Return the [x, y] coordinate for the center point of the cell that contains the specified text.  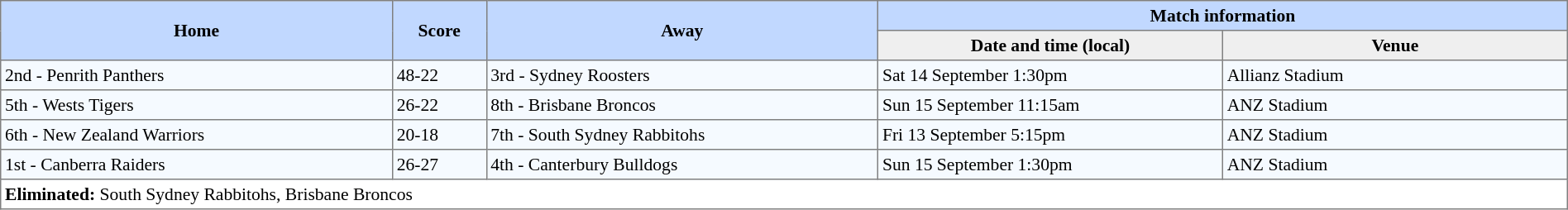
26-22 [439, 105]
Away [682, 31]
Score [439, 31]
Venue [1394, 45]
7th - South Sydney Rabbitohs [682, 135]
Fri 13 September 5:15pm [1050, 135]
Date and time (local) [1050, 45]
Eliminated: South Sydney Rabbitohs, Brisbane Broncos [784, 194]
Home [197, 31]
5th - Wests Tigers [197, 105]
48-22 [439, 75]
1st - Canberra Raiders [197, 165]
4th - Canterbury Bulldogs [682, 165]
Sun 15 September 11:15am [1050, 105]
Allianz Stadium [1394, 75]
Match information [1223, 16]
3rd - Sydney Roosters [682, 75]
26-27 [439, 165]
2nd - Penrith Panthers [197, 75]
8th - Brisbane Broncos [682, 105]
Sat 14 September 1:30pm [1050, 75]
20-18 [439, 135]
6th - New Zealand Warriors [197, 135]
Sun 15 September 1:30pm [1050, 165]
